Find where the given text appears and provide that cell's center as (x, y) coordinate. 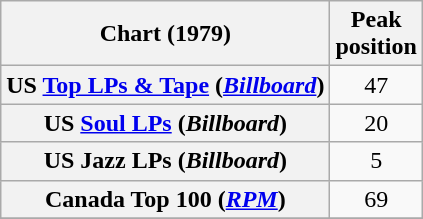
Peakposition (376, 34)
US Jazz LPs (Billboard) (166, 161)
US Top LPs & Tape (Billboard) (166, 85)
Canada Top 100 (RPM) (166, 199)
47 (376, 85)
69 (376, 199)
US Soul LPs (Billboard) (166, 123)
5 (376, 161)
20 (376, 123)
Chart (1979) (166, 34)
